Pinpoint the cell where the given text exists, returning its [x, y] midpoint coordinate. 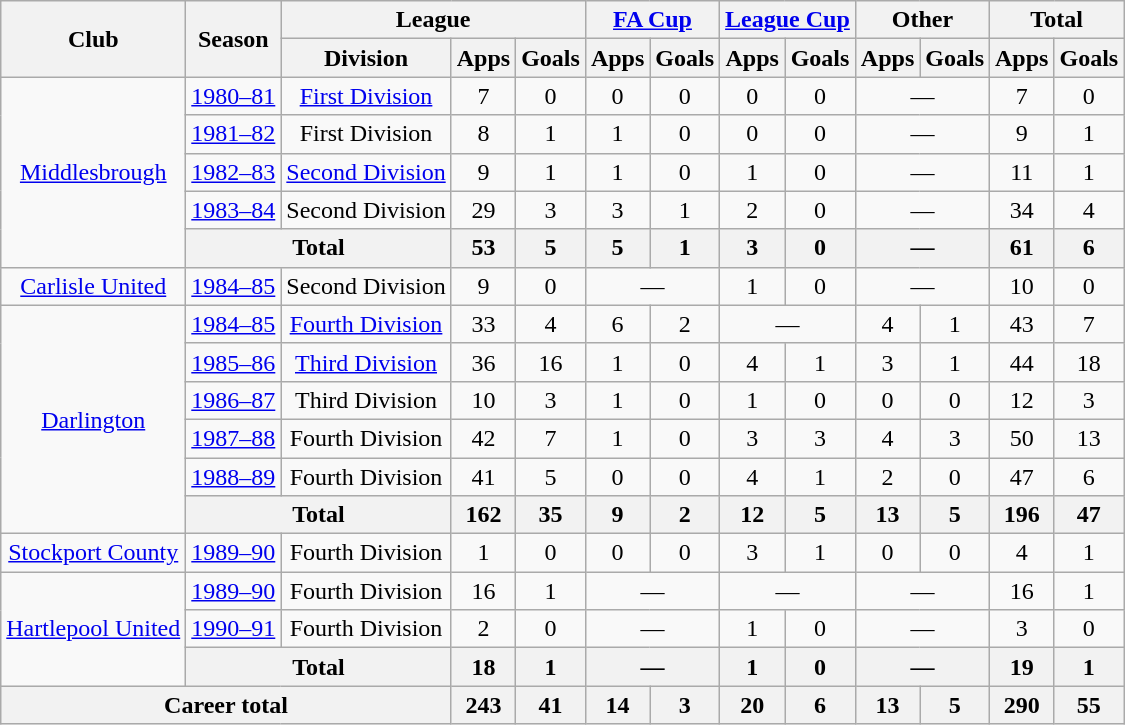
34 [1022, 210]
20 [752, 705]
11 [1022, 172]
1986–87 [234, 400]
55 [1089, 705]
Middlesbrough [94, 172]
29 [483, 210]
League Cup [788, 20]
Season [234, 39]
33 [483, 324]
8 [483, 134]
Darlington [94, 419]
1982–83 [234, 172]
61 [1022, 248]
43 [1022, 324]
50 [1022, 438]
1988–89 [234, 477]
FA Cup [652, 20]
35 [551, 515]
44 [1022, 362]
1990–91 [234, 629]
Stockport County [94, 553]
Club [94, 39]
Other [922, 20]
19 [1022, 667]
1987–88 [234, 438]
196 [1022, 515]
162 [483, 515]
243 [483, 705]
Career total [226, 705]
Carlisle United [94, 286]
42 [483, 438]
League [434, 20]
290 [1022, 705]
Division [366, 58]
53 [483, 248]
1981–82 [234, 134]
1983–84 [234, 210]
Hartlepool United [94, 629]
14 [617, 705]
36 [483, 362]
1980–81 [234, 96]
1985–86 [234, 362]
